Search for the cell housing the specified text and yield its [X, Y] center coordinate. 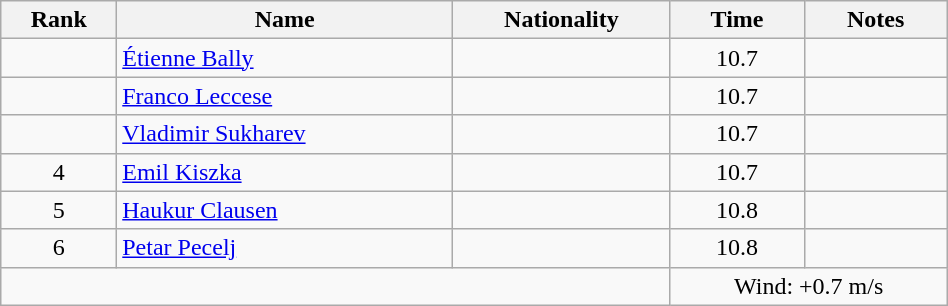
Name [285, 20]
Notes [876, 20]
4 [59, 172]
Time [737, 20]
Wind: +0.7 m/s [808, 286]
Franco Leccese [285, 96]
Vladimir Sukharev [285, 134]
Petar Pecelj [285, 248]
5 [59, 210]
Étienne Bally [285, 58]
6 [59, 248]
Haukur Clausen [285, 210]
Nationality [562, 20]
Rank [59, 20]
Emil Kiszka [285, 172]
